Return [X, Y] of the center of cell containing provided text 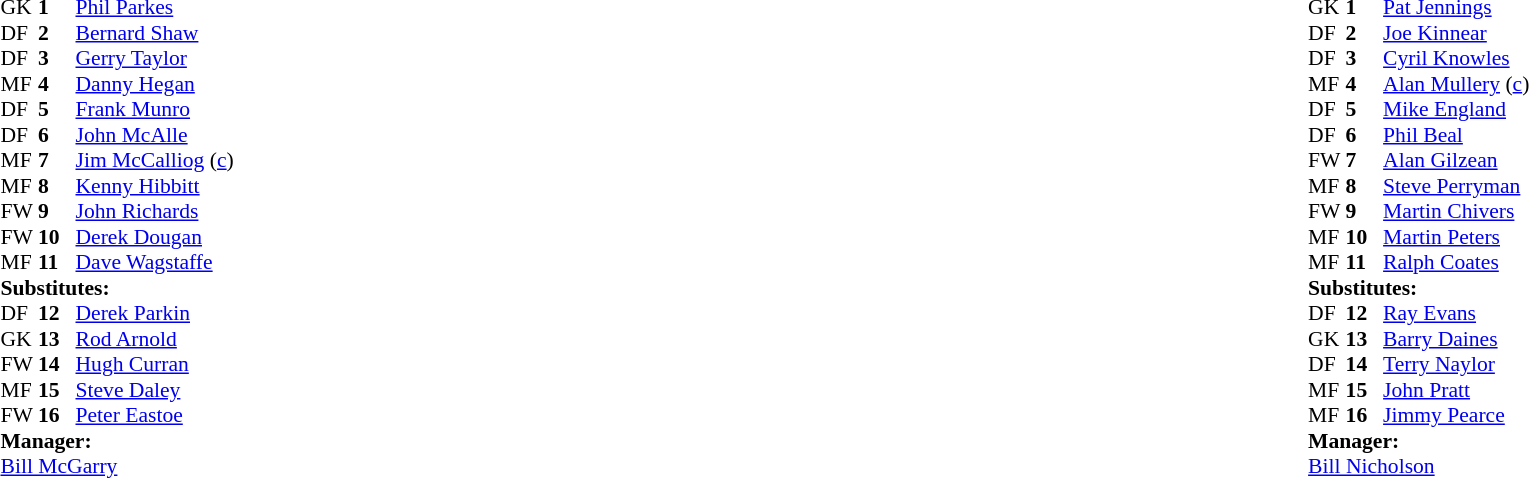
Martin Peters [1456, 237]
Jim McCalliog (c) [155, 161]
Derek Dougan [155, 237]
Gerry Taylor [155, 59]
John Richards [155, 211]
Derek Parkin [155, 313]
Danny Hegan [155, 84]
John Pratt [1456, 390]
Mike England [1456, 109]
Cyril Knowles [1456, 59]
Alan Mullery (c) [1456, 84]
John McAlle [155, 135]
Barry Daines [1456, 339]
Phil Beal [1456, 135]
Ray Evans [1456, 313]
Dave Wagstaffe [155, 263]
Kenny Hibbitt [155, 186]
Ralph Coates [1456, 263]
Hugh Curran [155, 365]
Martin Chivers [1456, 211]
Frank Munro [155, 109]
Jimmy Pearce [1456, 415]
Rod Arnold [155, 339]
Alan Gilzean [1456, 161]
Joe Kinnear [1456, 33]
Steve Daley [155, 390]
Steve Perryman [1456, 186]
Bernard Shaw [155, 33]
Terry Naylor [1456, 365]
Peter Eastoe [155, 415]
